Provide the [X, Y] coordinate of the cell's center where the given text is located.  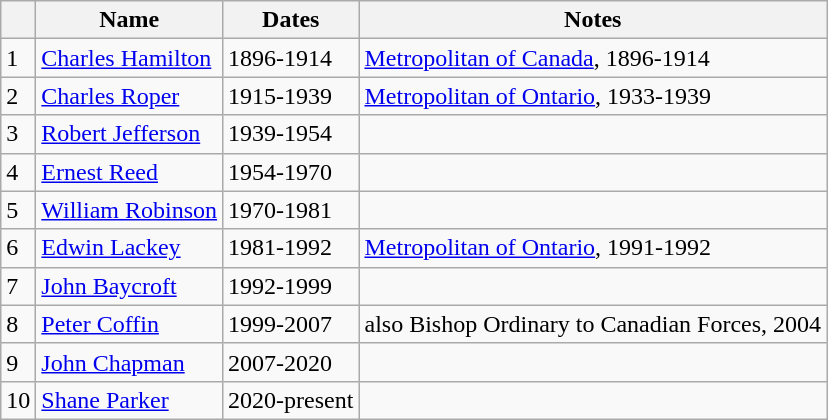
Metropolitan of Ontario, 1933-1939 [593, 96]
Notes [593, 20]
2 [18, 96]
Charles Roper [130, 96]
1981-1992 [291, 248]
Name [130, 20]
Shane Parker [130, 400]
2020-present [291, 400]
6 [18, 248]
Peter Coffin [130, 324]
Metropolitan of Canada, 1896-1914 [593, 58]
7 [18, 286]
Ernest Reed [130, 172]
1915-1939 [291, 96]
William Robinson [130, 210]
John Chapman [130, 362]
also Bishop Ordinary to Canadian Forces, 2004 [593, 324]
1939-1954 [291, 134]
Charles Hamilton [130, 58]
1896-1914 [291, 58]
Metropolitan of Ontario, 1991-1992 [593, 248]
3 [18, 134]
1999-2007 [291, 324]
Dates [291, 20]
4 [18, 172]
1970-1981 [291, 210]
Robert Jefferson [130, 134]
John Baycroft [130, 286]
9 [18, 362]
10 [18, 400]
Edwin Lackey [130, 248]
1992-1999 [291, 286]
8 [18, 324]
2007-2020 [291, 362]
1 [18, 58]
5 [18, 210]
1954-1970 [291, 172]
